For the text-containing cell, return its midpoint in [x, y] coordinate format. 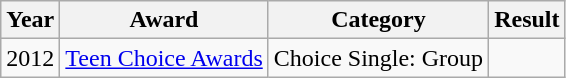
Result [527, 20]
Teen Choice Awards [164, 58]
Award [164, 20]
2012 [30, 58]
Category [378, 20]
Year [30, 20]
Choice Single: Group [378, 58]
